Locate the cell with the specified text and output its [X, Y] center coordinate. 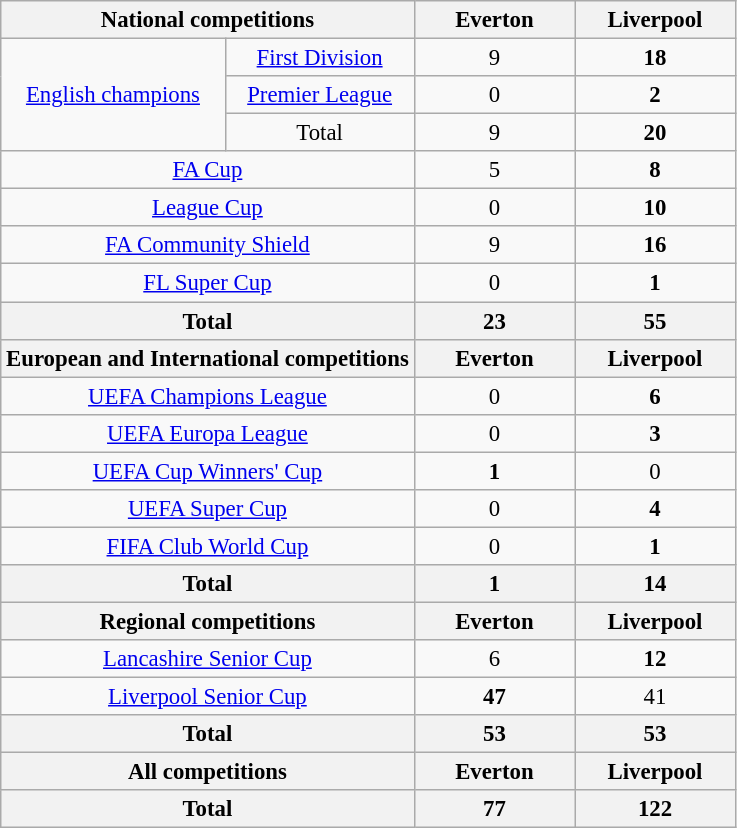
16 [656, 245]
8 [656, 170]
National competitions [208, 20]
23 [494, 321]
FIFA Club World Cup [208, 546]
77 [494, 809]
UEFA Champions League [208, 396]
All competitions [208, 772]
English champions [113, 96]
FL Super Cup [208, 283]
Liverpool Senior Cup [208, 697]
2 [656, 95]
122 [656, 809]
47 [494, 697]
Regional competitions [208, 621]
Lancashire Senior Cup [208, 659]
UEFA Cup Winners' Cup [208, 471]
20 [656, 133]
Premier League [320, 95]
12 [656, 659]
3 [656, 433]
European and International competitions [208, 358]
UEFA Super Cup [208, 509]
UEFA Europa League [208, 433]
14 [656, 584]
4 [656, 509]
41 [656, 697]
FA Cup [208, 170]
FA Community Shield [208, 245]
5 [494, 170]
55 [656, 321]
First Division [320, 58]
10 [656, 208]
League Cup [208, 208]
18 [656, 58]
